Identify which cell holds the provided text, then report its (x, y) central coordinate. 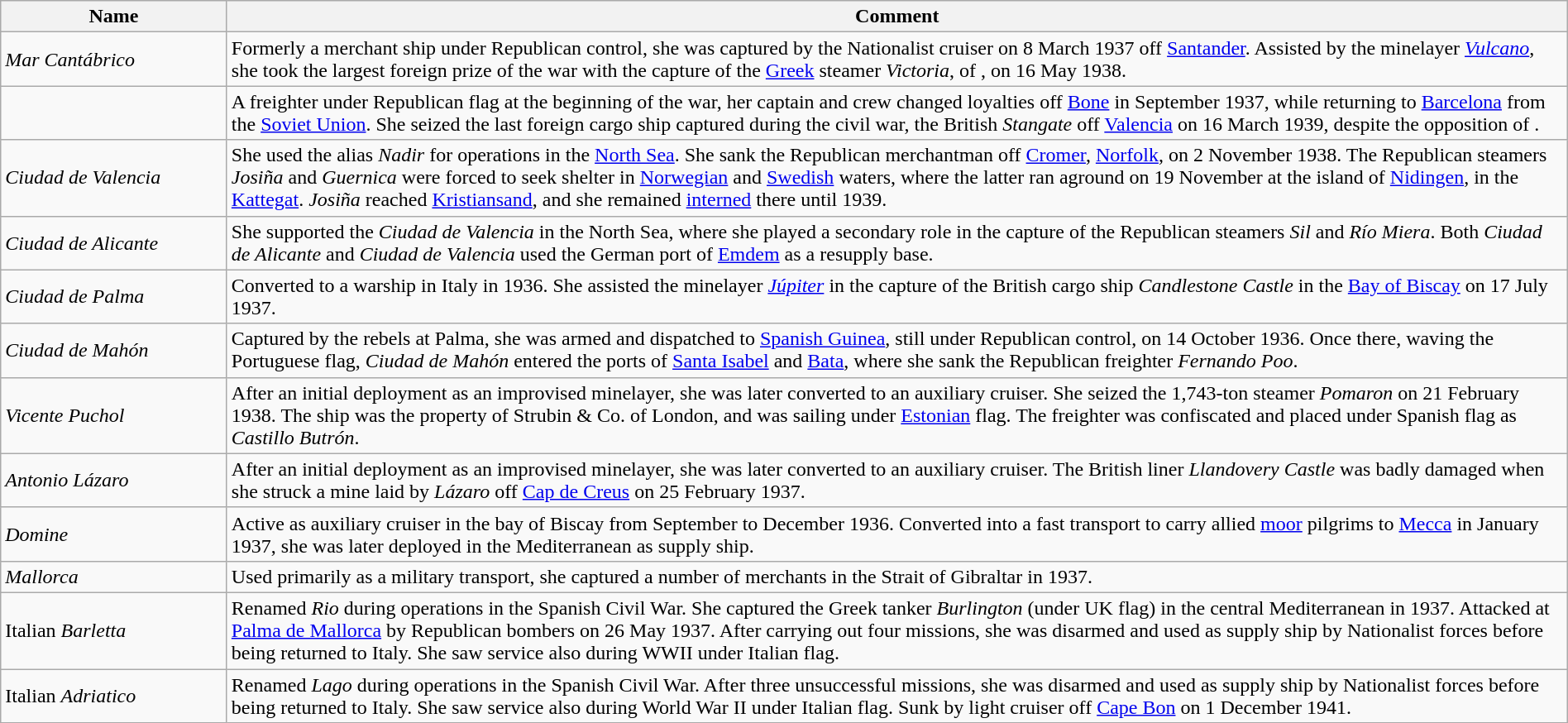
Ciudad de Mahón (114, 351)
Comment (896, 17)
Mar Cantábrico (114, 60)
Italian Adriatico (114, 695)
Ciudad de Alicante (114, 243)
Mallorca (114, 577)
Domine (114, 534)
Ciudad de Valencia (114, 178)
Vicente Puchol (114, 415)
Ciudad de Palma (114, 296)
Italian Barletta (114, 630)
Name (114, 17)
Antonio Lázaro (114, 480)
Used primarily as a military transport, she captured a number of merchants in the Strait of Gibraltar in 1937. (896, 577)
